Find where the given text appears and provide that cell's center as (x, y) coordinate. 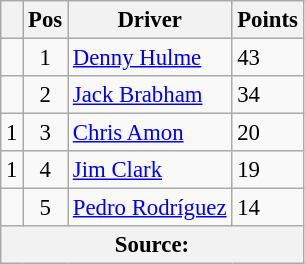
3 (46, 133)
Pedro Rodríguez (150, 208)
2 (46, 95)
14 (268, 208)
4 (46, 170)
Points (268, 20)
Denny Hulme (150, 58)
20 (268, 133)
Chris Amon (150, 133)
Jim Clark (150, 170)
Pos (46, 20)
Jack Brabham (150, 95)
43 (268, 58)
5 (46, 208)
34 (268, 95)
19 (268, 170)
Driver (150, 20)
Source: (152, 245)
